Pinpoint the cell where the given text exists, returning its (X, Y) midpoint coordinate. 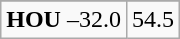
HOU –32.0 (64, 20)
54.5 (152, 20)
